Output the [X, Y] coordinate of the center of the cell containing the given text.  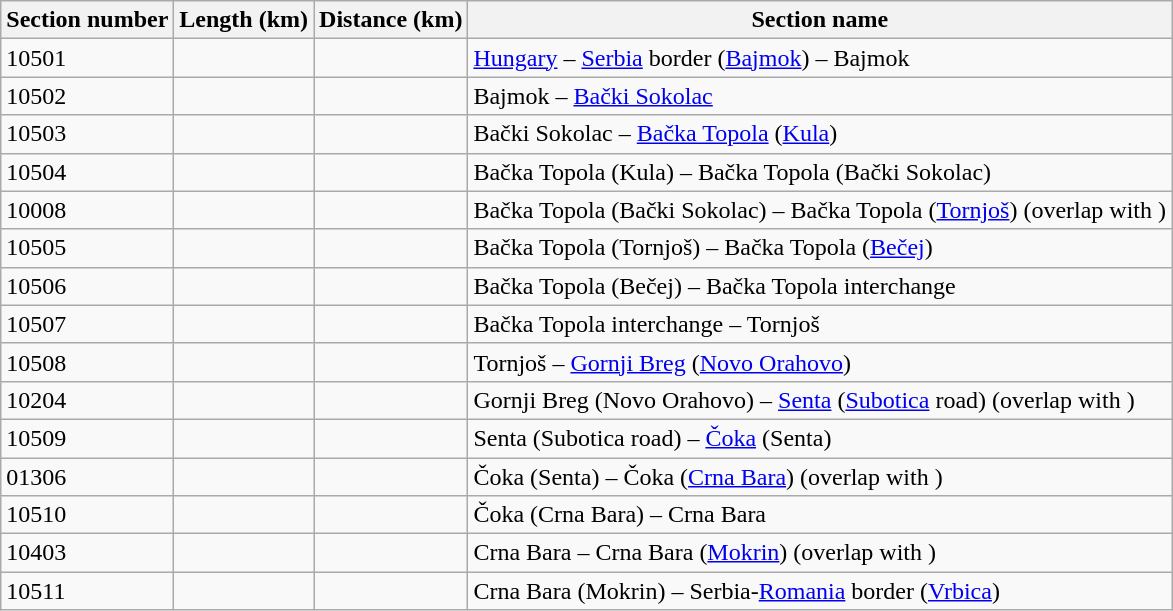
Bajmok – Bački Sokolac [820, 96]
01306 [88, 477]
10507 [88, 324]
Crna Bara – Crna Bara (Mokrin) (overlap with ) [820, 553]
Bačka Topola (Bečej) – Bačka Topola interchange [820, 286]
10508 [88, 362]
Čoka (Senta) – Čoka (Crna Bara) (overlap with ) [820, 477]
Bačka Topola (Kula) – Bačka Topola (Bački Sokolac) [820, 172]
Distance (km) [391, 20]
Bačka Topola interchange – Tornjoš [820, 324]
Senta (Subotica road) – Čoka (Senta) [820, 438]
10503 [88, 134]
10502 [88, 96]
Čoka (Crna Bara) – Crna Bara [820, 515]
10403 [88, 553]
10509 [88, 438]
10504 [88, 172]
Section name [820, 20]
10501 [88, 58]
Tornjoš – Gornji Breg (Novo Orahovo) [820, 362]
Length (km) [244, 20]
Crna Bara (Mokrin) – Serbia-Romania border (Vrbica) [820, 591]
Hungary – Serbia border (Bajmok) – Bajmok [820, 58]
10008 [88, 210]
10506 [88, 286]
Bačka Topola (Bački Sokolac) – Bačka Topola (Tornjoš) (overlap with ) [820, 210]
10204 [88, 400]
10505 [88, 248]
Gornji Breg (Novo Orahovo) – Senta (Subotica road) (overlap with ) [820, 400]
Bačka Topola (Tornjoš) – Bačka Topola (Bečej) [820, 248]
Bački Sokolac – Bačka Topola (Kula) [820, 134]
Section number [88, 20]
10511 [88, 591]
10510 [88, 515]
